From the cell containing the given text, extract its center point as (x, y) coordinate. 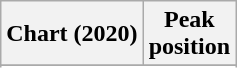
Chart (2020) (72, 34)
Peakposition (189, 34)
